Identify which cell holds the provided text, then report its (X, Y) central coordinate. 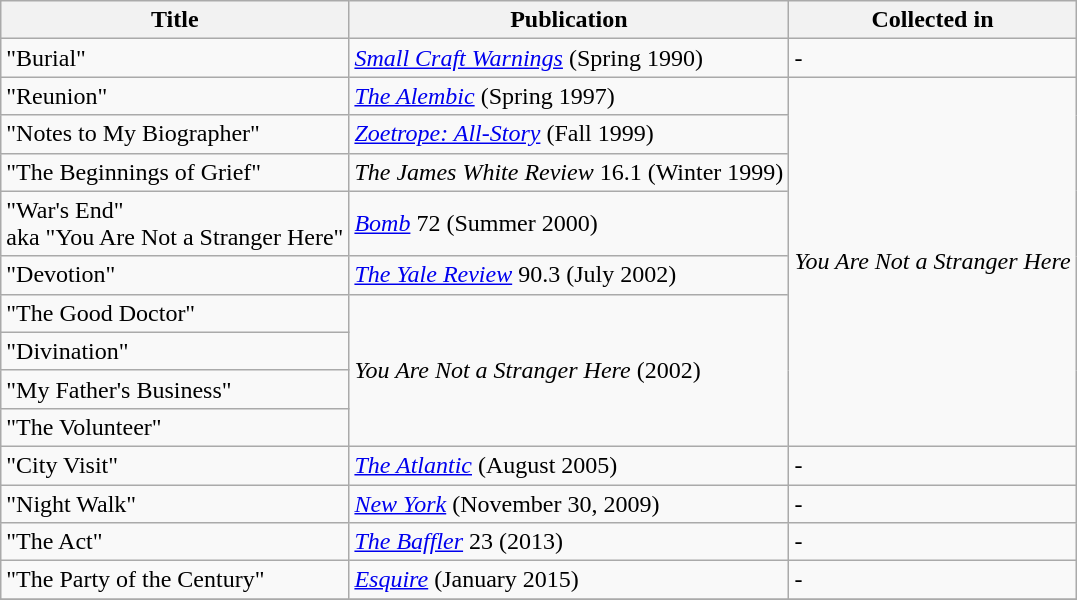
Title (175, 20)
"The Party of the Century" (175, 580)
The Atlantic (August 2005) (569, 465)
Zoetrope: All-Story (Fall 1999) (569, 134)
You Are Not a Stranger Here (932, 262)
New York (November 30, 2009) (569, 503)
Small Craft Warnings (Spring 1990) (569, 58)
"Night Walk" (175, 503)
"Burial" (175, 58)
You Are Not a Stranger Here (2002) (569, 370)
"The Good Doctor" (175, 313)
"The Beginnings of Grief" (175, 172)
"Notes to My Biographer" (175, 134)
"Divination" (175, 351)
The James White Review 16.1 (Winter 1999) (569, 172)
"My Father's Business" (175, 389)
"City Visit" (175, 465)
"War's End"aka "You Are Not a Stranger Here" (175, 224)
Collected in (932, 20)
The Yale Review 90.3 (July 2002) (569, 275)
Publication (569, 20)
The Alembic (Spring 1997) (569, 96)
Esquire (January 2015) (569, 580)
"Devotion" (175, 275)
Bomb 72 (Summer 2000) (569, 224)
"The Act" (175, 542)
"The Volunteer" (175, 427)
The Baffler 23 (2013) (569, 542)
"Reunion" (175, 96)
